Search for the cell housing the specified text and yield its (X, Y) center coordinate. 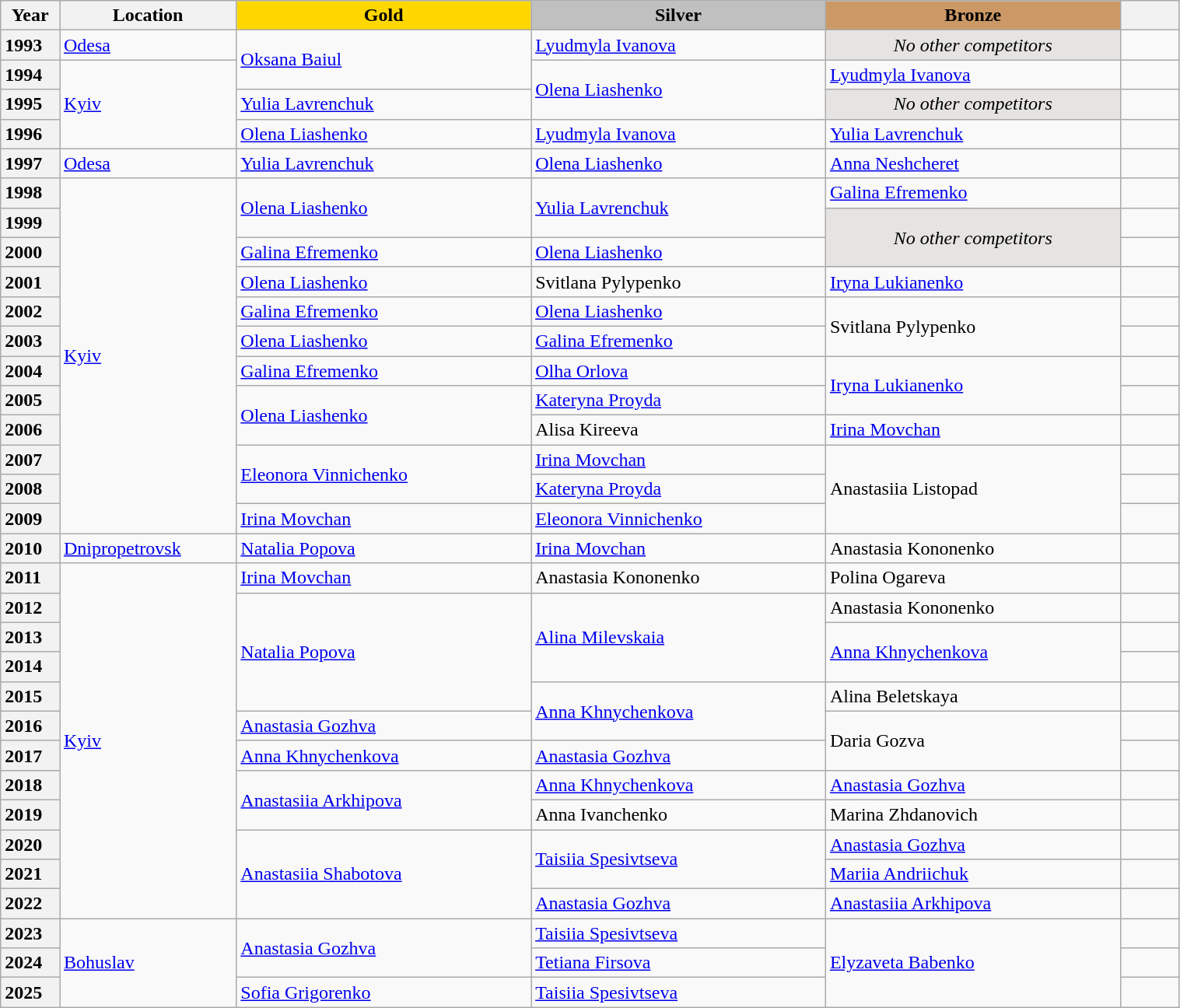
Alina Milevskaia (678, 637)
Location (148, 16)
2005 (30, 401)
2010 (30, 548)
2003 (30, 341)
1999 (30, 222)
2017 (30, 755)
2016 (30, 726)
1993 (30, 45)
2023 (30, 933)
2007 (30, 460)
Silver (678, 16)
2014 (30, 667)
2008 (30, 489)
Polina Ogareva (972, 578)
Gold (384, 16)
2025 (30, 992)
2012 (30, 607)
2006 (30, 430)
Bronze (972, 16)
2024 (30, 963)
2004 (30, 371)
2001 (30, 282)
Tetiana Firsova (678, 963)
Olha Orlova (678, 371)
1997 (30, 163)
Alisa Kireeva (678, 430)
2009 (30, 519)
Dnipropetrovsk (148, 548)
Daria Gozva (972, 740)
Anna Ivanchenko (678, 814)
2015 (30, 696)
2002 (30, 311)
2019 (30, 814)
2022 (30, 904)
1994 (30, 75)
Year (30, 16)
Marina Zhdanovich (972, 814)
Elyzaveta Babenko (972, 963)
Alina Beletskaya (972, 696)
Anastasiia Shabotova (384, 873)
Sofia Grigorenko (384, 992)
Oksana Baiul (384, 60)
1996 (30, 134)
Mariia Andriichuk (972, 874)
2011 (30, 578)
2000 (30, 252)
2013 (30, 637)
Anastasiia Listopad (972, 489)
Anna Neshcheret (972, 163)
2020 (30, 844)
Bohuslav (148, 963)
1998 (30, 193)
2021 (30, 874)
1995 (30, 104)
2018 (30, 785)
